Search for the cell housing the specified text and yield its (X, Y) center coordinate. 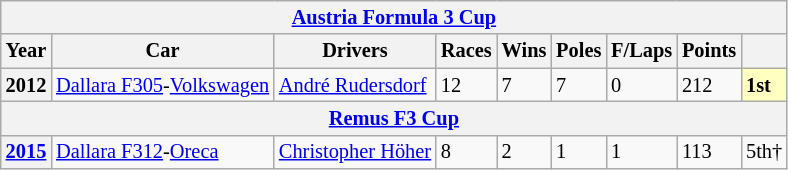
2015 (26, 152)
F/Laps (642, 51)
Year (26, 51)
Wins (524, 51)
Christopher Höher (355, 152)
André Rudersdorf (355, 85)
1st (764, 85)
0 (642, 85)
Races (466, 51)
113 (709, 152)
Remus F3 Cup (394, 118)
Dallara F312-Oreca (162, 152)
Poles (578, 51)
Austria Formula 3 Cup (394, 17)
8 (466, 152)
212 (709, 85)
Car (162, 51)
2 (524, 152)
Points (709, 51)
Dallara F305-Volkswagen (162, 85)
5th† (764, 152)
Drivers (355, 51)
2012 (26, 85)
12 (466, 85)
